Output the (x, y) coordinate of the center of the cell containing the given text.  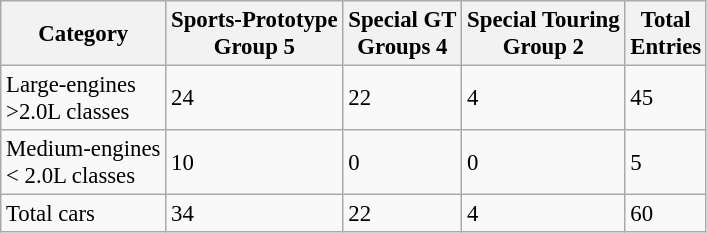
Special GTGroups 4 (402, 34)
10 (254, 162)
Sports-PrototypeGroup 5 (254, 34)
Large-engines >2.0L classes (84, 98)
5 (666, 162)
Medium-engines < 2.0L classes (84, 162)
24 (254, 98)
Total cars (84, 214)
Category (84, 34)
45 (666, 98)
Special TouringGroup 2 (544, 34)
60 (666, 214)
TotalEntries (666, 34)
34 (254, 214)
